Provide the [x, y] coordinate of the cell's center where the given text is located.  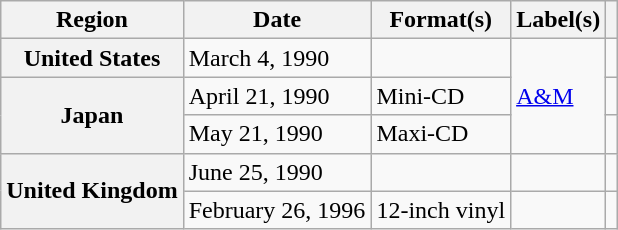
February 26, 1996 [277, 210]
Region [92, 20]
12-inch vinyl [441, 210]
March 4, 1990 [277, 58]
Maxi-CD [441, 134]
April 21, 1990 [277, 96]
Japan [92, 115]
May 21, 1990 [277, 134]
United Kingdom [92, 191]
Mini-CD [441, 96]
Format(s) [441, 20]
United States [92, 58]
Label(s) [558, 20]
June 25, 1990 [277, 172]
A&M [558, 96]
Date [277, 20]
